Provide the [X, Y] coordinate of the cell's center where the given text is located.  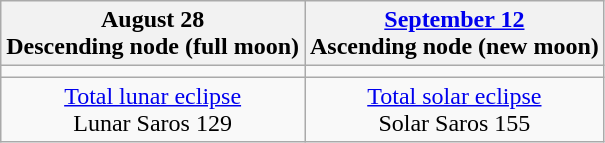
Total solar eclipseSolar Saros 155 [454, 110]
Total lunar eclipseLunar Saros 129 [153, 110]
August 28Descending node (full moon) [153, 34]
September 12Ascending node (new moon) [454, 34]
